From the cell containing the given text, extract its center point as (x, y) coordinate. 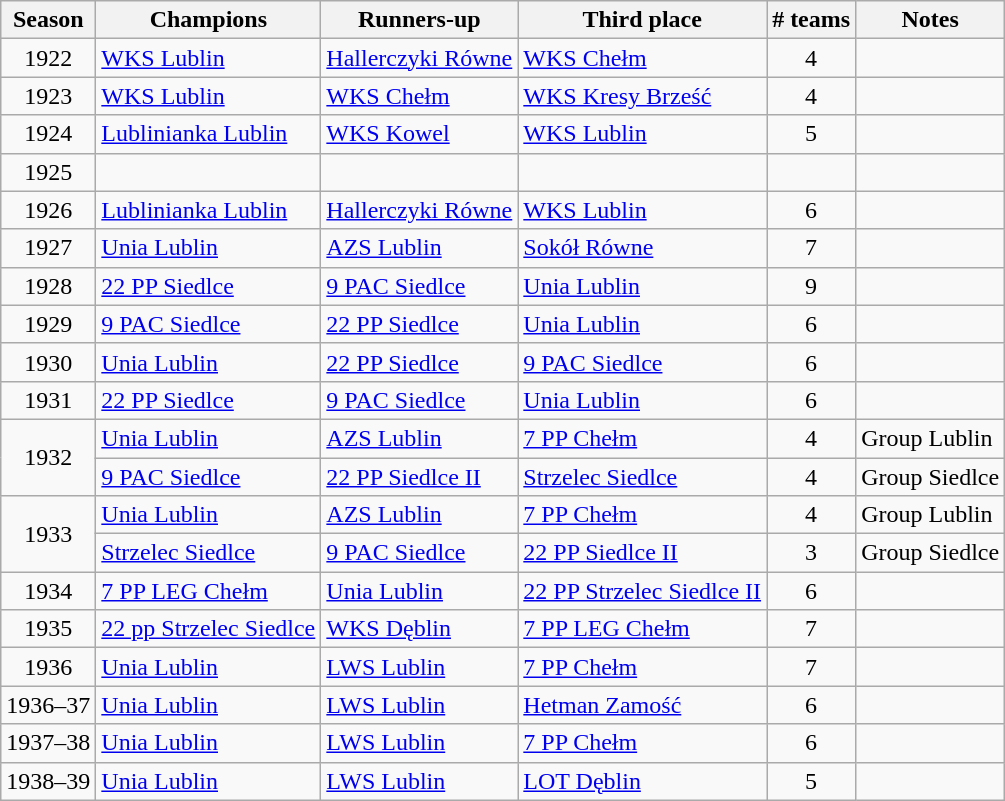
Hetman Zamość (642, 705)
1935 (48, 629)
LOT Dęblin (642, 781)
1922 (48, 58)
1931 (48, 400)
WKS Dęblin (420, 629)
WKS Kowel (420, 134)
Runners-up (420, 20)
Third place (642, 20)
1936 (48, 667)
1938–39 (48, 781)
# teams (812, 20)
1923 (48, 96)
Season (48, 20)
22 PP Strzelec Siedlce II (642, 591)
3 (812, 553)
1934 (48, 591)
Champions (208, 20)
1929 (48, 324)
1930 (48, 362)
1928 (48, 286)
WKS Kresy Brześć (642, 96)
9 (812, 286)
1933 (48, 534)
1936–37 (48, 705)
Notes (930, 20)
1932 (48, 457)
1925 (48, 172)
1924 (48, 134)
22 pp Strzelec Siedlce (208, 629)
1926 (48, 210)
1927 (48, 248)
1937–38 (48, 743)
Sokół Równe (642, 248)
